Search for the cell housing the specified text and yield its [X, Y] center coordinate. 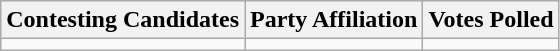
Party Affiliation [334, 20]
Contesting Candidates [123, 20]
Votes Polled [491, 20]
